Locate the cell with the specified text and output its [X, Y] center coordinate. 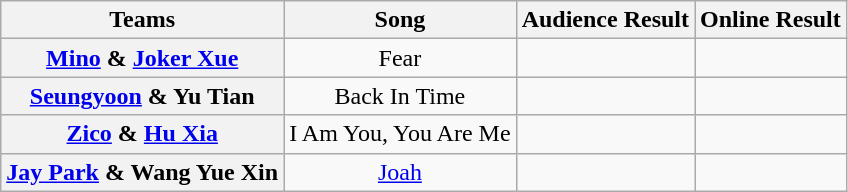
Mino & Joker Xue [142, 58]
Joah [400, 172]
Zico & Hu Xia [142, 134]
Teams [142, 20]
Song [400, 20]
Seungyoon & Yu Tian [142, 96]
Jay Park & Wang Yue Xin [142, 172]
I Am You, You Are Me [400, 134]
Back In Time [400, 96]
Fear [400, 58]
Audience Result [605, 20]
Online Result [771, 20]
